Return (x, y) of the center of cell containing provided text 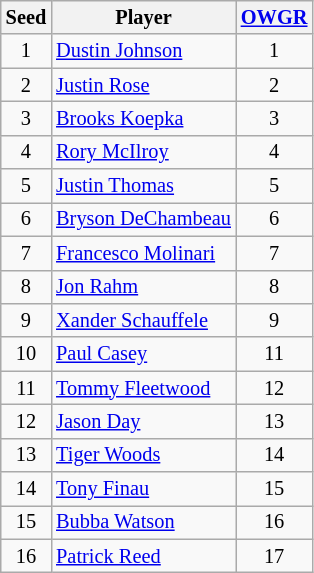
17 (274, 556)
OWGR (274, 17)
Jason Day (144, 421)
Jon Rahm (144, 287)
Xander Schauffele (144, 320)
10 (26, 354)
Rory McIlroy (144, 152)
Paul Casey (144, 354)
Tommy Fleetwood (144, 388)
Player (144, 17)
Tony Finau (144, 489)
Brooks Koepka (144, 118)
Justin Thomas (144, 186)
Tiger Woods (144, 455)
Dustin Johnson (144, 51)
Seed (26, 17)
Justin Rose (144, 85)
Bubba Watson (144, 522)
Francesco Molinari (144, 253)
Bryson DeChambeau (144, 219)
Patrick Reed (144, 556)
